Detect which cell encompasses the target text, then output its [x, y] center coordinate. 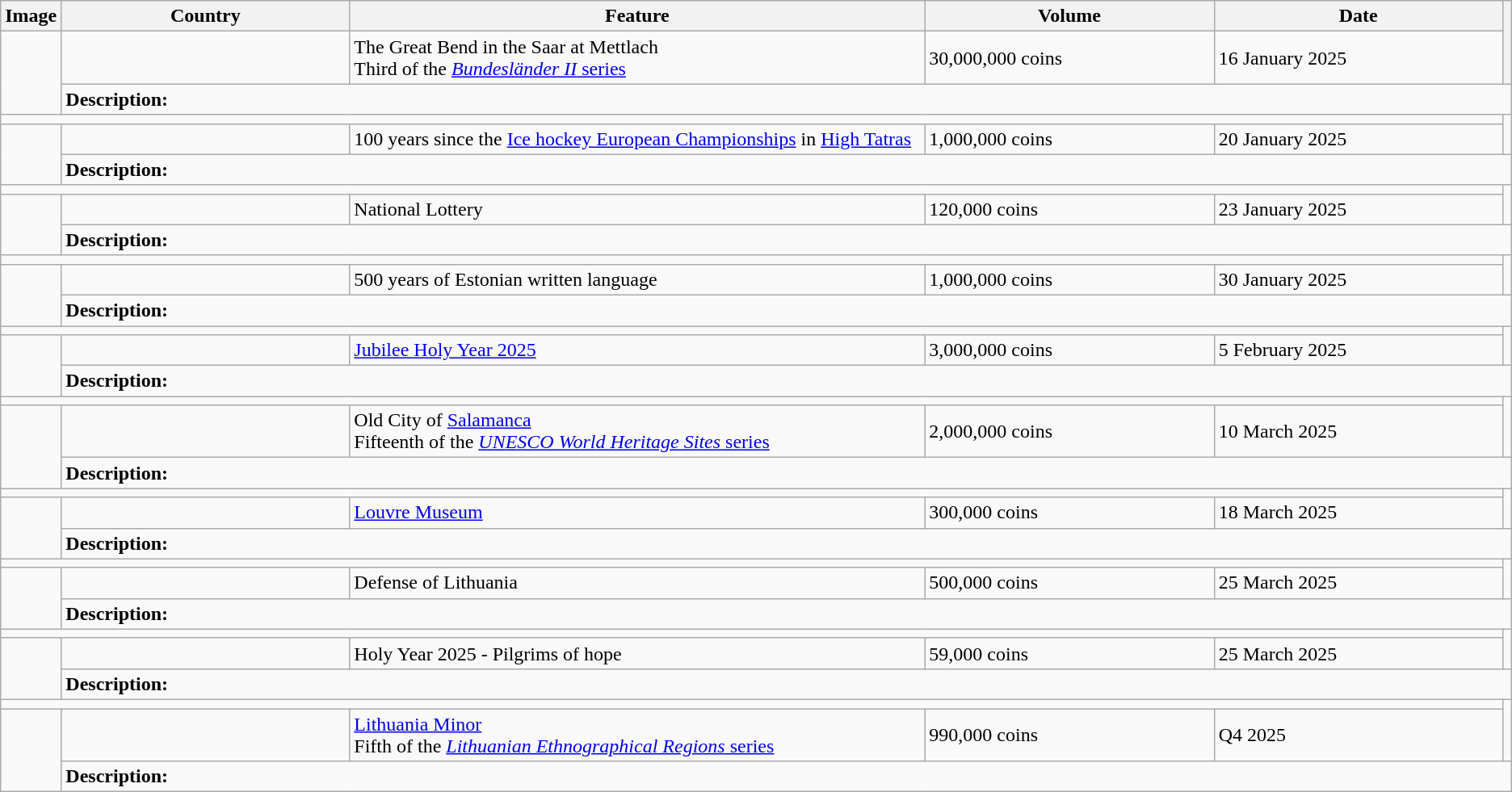
Q4 2025 [1359, 735]
990,000 coins [1069, 735]
The Great Bend in the Saar at MettlachThird of the Bundesländer II series [637, 58]
300,000 coins [1069, 513]
3,000,000 coins [1069, 350]
16 January 2025 [1359, 58]
30 January 2025 [1359, 279]
National Lottery [637, 209]
23 January 2025 [1359, 209]
Volume [1069, 16]
500,000 coins [1069, 583]
500 years of Estonian written language [637, 279]
30,000,000 coins [1069, 58]
Feature [637, 16]
59,000 coins [1069, 653]
5 February 2025 [1359, 350]
Louvre Museum [637, 513]
Holy Year 2025 - Pilgrims of hope [637, 653]
Lithuania MinorFifth of the Lithuanian Ethnographical Regions series [637, 735]
20 January 2025 [1359, 139]
2,000,000 coins [1069, 431]
Jubilee Holy Year 2025 [637, 350]
Defense of Lithuania [637, 583]
100 years since the Ice hockey European Championships in High Tatras [637, 139]
Image [31, 16]
10 March 2025 [1359, 431]
Country [205, 16]
Old City of SalamancaFifteenth of the UNESCO World Heritage Sites series [637, 431]
Date [1359, 16]
120,000 coins [1069, 209]
18 March 2025 [1359, 513]
